For the text-containing cell, return its midpoint in [x, y] coordinate format. 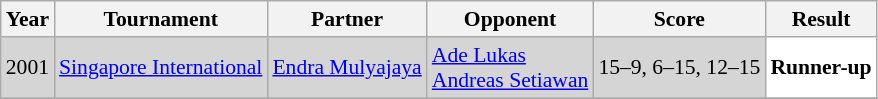
Year [28, 19]
Singapore International [160, 68]
Result [820, 19]
2001 [28, 68]
Endra Mulyajaya [346, 68]
Ade Lukas Andreas Setiawan [510, 68]
15–9, 6–15, 12–15 [679, 68]
Partner [346, 19]
Runner-up [820, 68]
Tournament [160, 19]
Score [679, 19]
Opponent [510, 19]
